Output the (X, Y) coordinate of the center of the cell containing the given text.  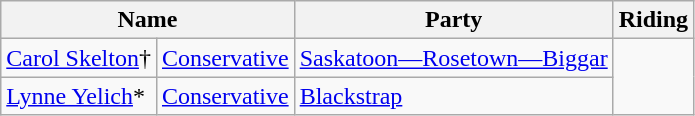
Saskatoon—Rosetown—Biggar (454, 58)
Blackstrap (454, 96)
Riding (653, 20)
Name (148, 20)
Carol Skelton† (79, 58)
Party (454, 20)
Lynne Yelich* (79, 96)
